Locate the cell with the specified text and output its [x, y] center coordinate. 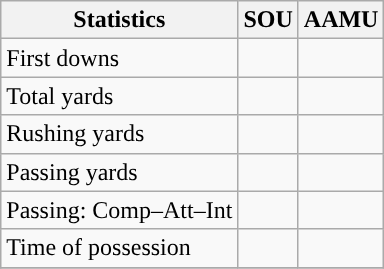
Passing yards [120, 172]
Total yards [120, 96]
Rushing yards [120, 134]
Passing: Comp–Att–Int [120, 210]
Time of possession [120, 248]
First downs [120, 58]
SOU [268, 20]
Statistics [120, 20]
AAMU [341, 20]
